Return (X, Y) of the center of cell containing provided text 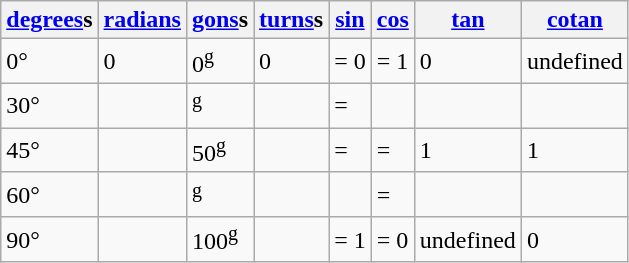
degreess (50, 20)
turnss (292, 20)
cos (392, 20)
45° (50, 150)
tan (468, 20)
30° (50, 106)
cotan (574, 20)
0g (220, 62)
50g (220, 150)
gonss (220, 20)
0° (50, 62)
90° (50, 240)
radians (142, 20)
100g (220, 240)
60° (50, 194)
sin (350, 20)
